Find where the given text appears and provide that cell's center as [X, Y] coordinate. 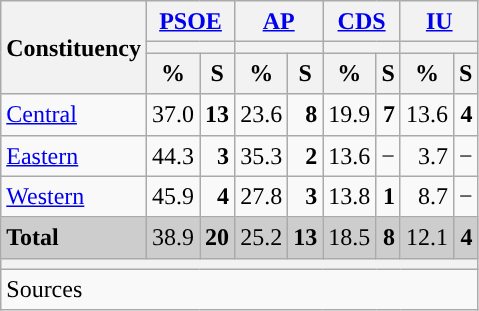
2 [306, 156]
Constituency [74, 48]
Western [74, 196]
8.7 [426, 196]
7 [388, 114]
3.7 [426, 156]
38.9 [172, 238]
Total [74, 238]
12.1 [426, 238]
25.2 [262, 238]
PSOE [190, 22]
44.3 [172, 156]
20 [218, 238]
45.9 [172, 196]
Eastern [74, 156]
Central [74, 114]
37.0 [172, 114]
IU [439, 22]
13.8 [350, 196]
19.9 [350, 114]
18.5 [350, 238]
23.6 [262, 114]
35.3 [262, 156]
Sources [240, 290]
1 [388, 196]
AP [279, 22]
27.8 [262, 196]
CDS [362, 22]
